Extract the (x, y) coordinate from the center of the cell holding the provided text.  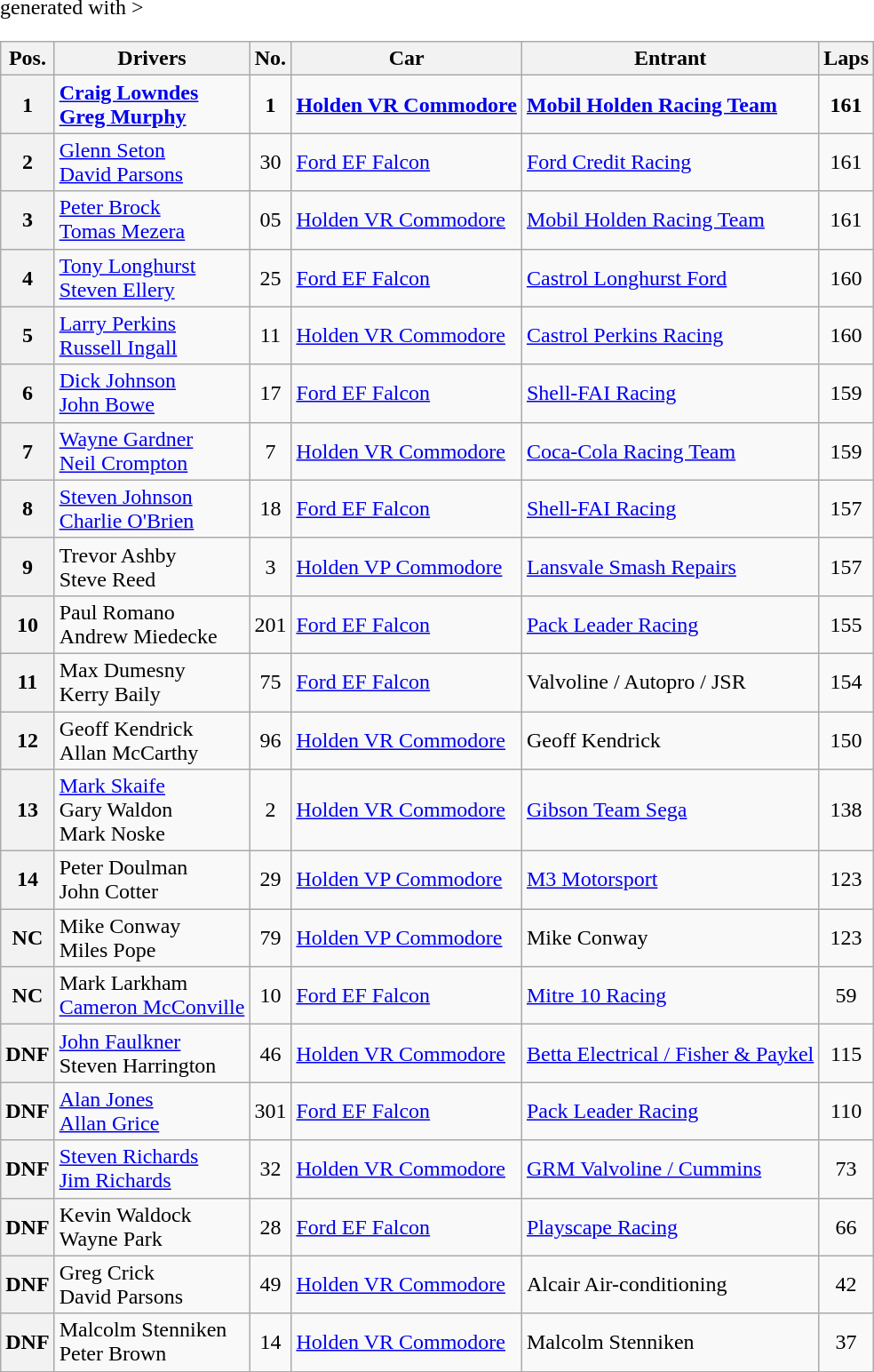
66 (846, 1226)
05 (270, 220)
Kevin Waldock Wayne Park (152, 1226)
Malcolm Stenniken (670, 1342)
73 (846, 1169)
Mike Conway (670, 938)
13 (28, 810)
59 (846, 995)
Valvoline / Autopro / JSR (670, 682)
4 (28, 277)
John Faulkner Steven Harrington (152, 1054)
Pos. (28, 59)
Malcolm Stenniken Peter Brown (152, 1342)
Geoff Kendrick Allan McCarthy (152, 739)
Mitre 10 Racing (670, 995)
Gibson Team Sega (670, 810)
Max Dumesny Kerry Baily (152, 682)
79 (270, 938)
49 (270, 1285)
Drivers (152, 59)
37 (846, 1342)
Craig Lowndes Greg Murphy (152, 105)
32 (270, 1169)
9 (28, 567)
GRM Valvoline / Cummins (670, 1169)
30 (270, 162)
5 (28, 336)
Playscape Racing (670, 1226)
Geoff Kendrick (670, 739)
Glenn Seton David Parsons (152, 162)
Laps (846, 59)
M3 Motorsport (670, 880)
46 (270, 1054)
Steven Johnson Charlie O'Brien (152, 508)
Castrol Perkins Racing (670, 336)
Tony Longhurst Steven Ellery (152, 277)
17 (270, 393)
Greg Crick David Parsons (152, 1285)
150 (846, 739)
Peter Brock Tomas Mezera (152, 220)
No. (270, 59)
154 (846, 682)
115 (846, 1054)
8 (28, 508)
Castrol Longhurst Ford (670, 277)
301 (270, 1111)
29 (270, 880)
Mike Conway Miles Pope (152, 938)
75 (270, 682)
Alan Jones Allan Grice (152, 1111)
12 (28, 739)
Steven Richards Jim Richards (152, 1169)
Dick Johnson John Bowe (152, 393)
155 (846, 624)
96 (270, 739)
Peter Doulman John Cotter (152, 880)
Car (407, 59)
Entrant (670, 59)
18 (270, 508)
Alcair Air-conditioning (670, 1285)
Mark Larkham Cameron McConville (152, 995)
110 (846, 1111)
Wayne Gardner Neil Crompton (152, 451)
Mark Skaife Gary Waldon Mark Noske (152, 810)
Larry Perkins Russell Ingall (152, 336)
Betta Electrical / Fisher & Paykel (670, 1054)
Trevor Ashby Steve Reed (152, 567)
138 (846, 810)
201 (270, 624)
Lansvale Smash Repairs (670, 567)
6 (28, 393)
42 (846, 1285)
Ford Credit Racing (670, 162)
Coca-Cola Racing Team (670, 451)
Paul Romano Andrew Miedecke (152, 624)
28 (270, 1226)
25 (270, 277)
